From the cell containing the given text, extract its center point as [x, y] coordinate. 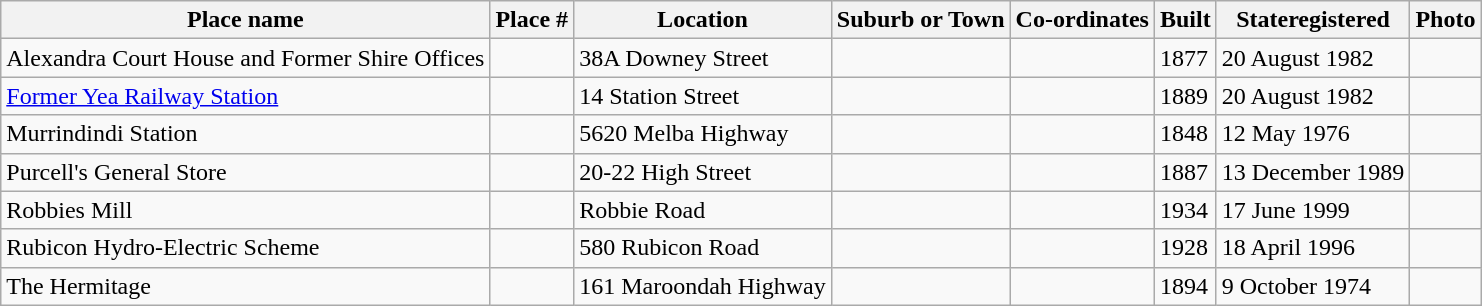
17 June 1999 [1313, 210]
Photo [1446, 20]
1877 [1185, 58]
Purcell's General Store [246, 172]
Place name [246, 20]
The Hermitage [246, 286]
Alexandra Court House and Former Shire Offices [246, 58]
Location [703, 20]
Built [1185, 20]
1934 [1185, 210]
1894 [1185, 286]
Suburb or Town [920, 20]
20-22 High Street [703, 172]
13 December 1989 [1313, 172]
Former Yea Railway Station [246, 96]
Robbie Road [703, 210]
1889 [1185, 96]
Stateregistered [1313, 20]
18 April 1996 [1313, 248]
1887 [1185, 172]
14 Station Street [703, 96]
12 May 1976 [1313, 134]
580 Rubicon Road [703, 248]
1928 [1185, 248]
Murrindindi Station [246, 134]
Rubicon Hydro-Electric Scheme [246, 248]
9 October 1974 [1313, 286]
161 Maroondah Highway [703, 286]
1848 [1185, 134]
Robbies Mill [246, 210]
5620 Melba Highway [703, 134]
38A Downey Street [703, 58]
Place # [532, 20]
Co-ordinates [1082, 20]
